Scan for the cell matching the given text and deliver its [x, y] coordinate at center. 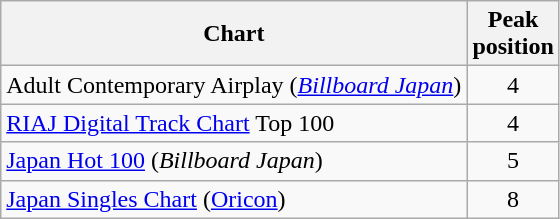
8 [513, 199]
Peakposition [513, 34]
Chart [234, 34]
Japan Singles Chart (Oricon) [234, 199]
RIAJ Digital Track Chart Top 100 [234, 123]
5 [513, 161]
Japan Hot 100 (Billboard Japan) [234, 161]
Adult Contemporary Airplay (Billboard Japan) [234, 85]
